Locate the cell with the specified text and output its (X, Y) center coordinate. 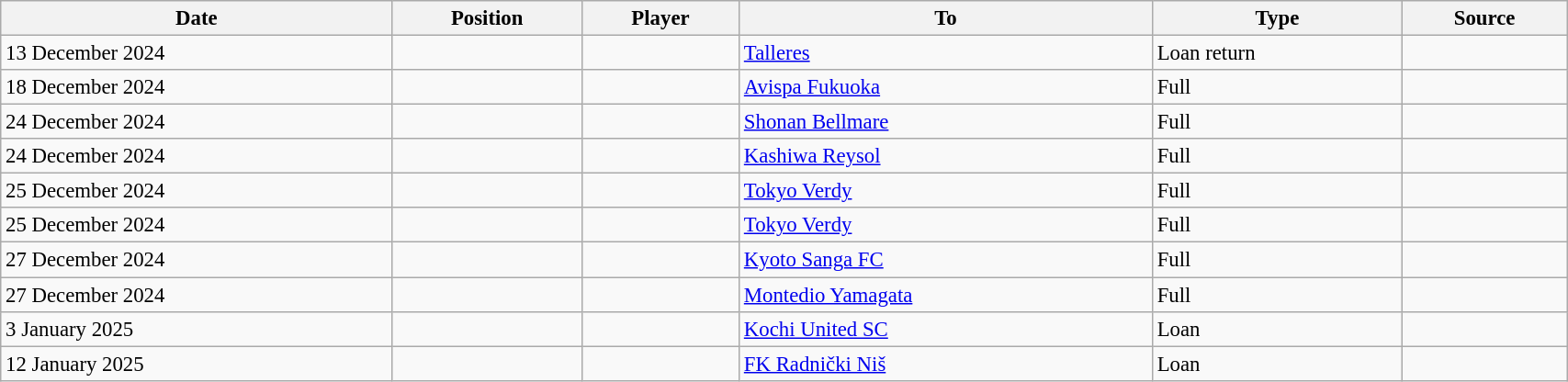
Player (660, 18)
Avispa Fukuoka (946, 87)
Source (1484, 18)
Shonan Bellmare (946, 122)
Kashiwa Reysol (946, 156)
Kyoto Sanga FC (946, 260)
Montedio Yamagata (946, 295)
Type (1277, 18)
Loan return (1277, 53)
18 December 2024 (197, 87)
Date (197, 18)
To (946, 18)
FK Radnički Niš (946, 364)
Position (487, 18)
3 January 2025 (197, 329)
Talleres (946, 53)
13 December 2024 (197, 53)
12 January 2025 (197, 364)
Kochi United SC (946, 329)
